Capture the cell that displays the provided text and extract its (x, y) central coordinate. 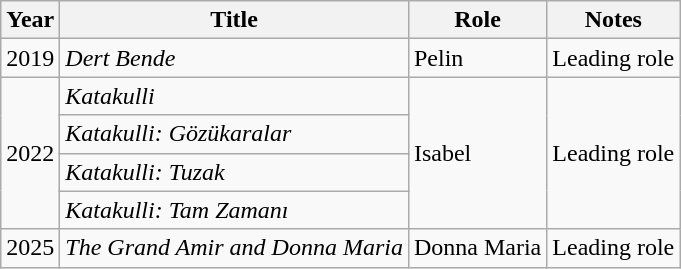
Isabel (477, 153)
The Grand Amir and Donna Maria (234, 248)
Notes (614, 20)
Role (477, 20)
2022 (30, 153)
Katakulli (234, 96)
Pelin (477, 58)
Katakulli: Tam Zamanı (234, 210)
Title (234, 20)
Katakulli: Gözükaralar (234, 134)
Katakulli: Tuzak (234, 172)
Donna Maria (477, 248)
Year (30, 20)
2019 (30, 58)
Dert Bende (234, 58)
2025 (30, 248)
